Output the [X, Y] coordinate of the center of the cell containing the given text.  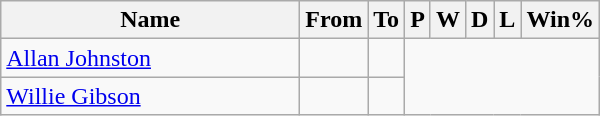
P [418, 20]
Allan Johnston [150, 58]
L [508, 20]
Win% [560, 20]
D [479, 20]
Willie Gibson [150, 96]
From [334, 20]
W [448, 20]
To [386, 20]
Name [150, 20]
